Return the (x, y) coordinate for the center point of the cell that contains the specified text.  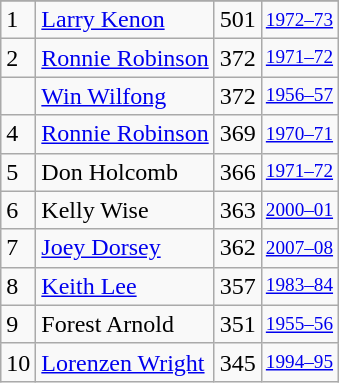
357 (238, 286)
369 (238, 134)
Win Wilfong (125, 96)
10 (18, 362)
362 (238, 248)
Larry Kenon (125, 20)
Lorenzen Wright (125, 362)
345 (238, 362)
363 (238, 210)
Keith Lee (125, 286)
6 (18, 210)
8 (18, 286)
1983–84 (299, 286)
2 (18, 58)
501 (238, 20)
5 (18, 172)
Joey Dorsey (125, 248)
9 (18, 324)
1956–57 (299, 96)
1955–56 (299, 324)
2007–08 (299, 248)
Don Holcomb (125, 172)
1972–73 (299, 20)
4 (18, 134)
Forest Arnold (125, 324)
351 (238, 324)
1 (18, 20)
1994–95 (299, 362)
7 (18, 248)
366 (238, 172)
1970–71 (299, 134)
2000–01 (299, 210)
Kelly Wise (125, 210)
